Identify which cell holds the provided text, then report its (x, y) central coordinate. 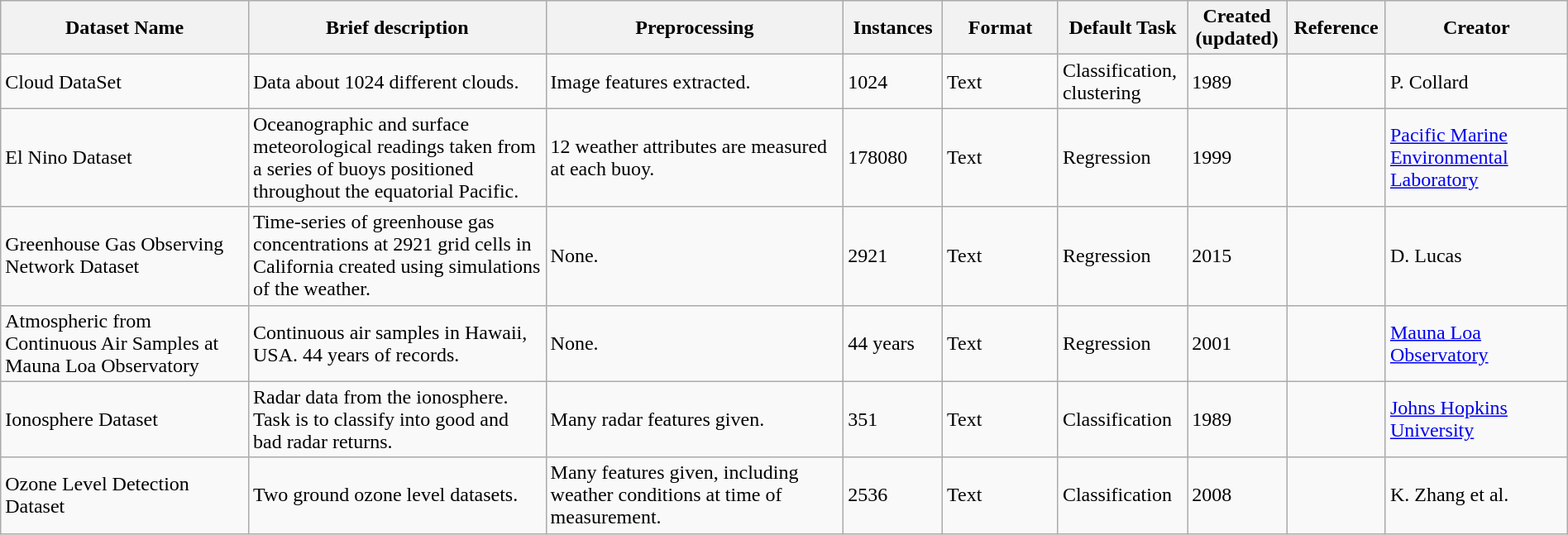
44 years (893, 343)
Radar data from the ionosphere. Task is to classify into good and bad radar returns. (397, 419)
1024 (893, 81)
Creator (1476, 28)
Ozone Level Detection Dataset (125, 495)
Data about 1024 different clouds. (397, 81)
Many features given, including weather conditions at time of measurement. (695, 495)
Two ground ozone level datasets. (397, 495)
Default Task (1122, 28)
1999 (1237, 157)
Reference (1336, 28)
Brief description (397, 28)
Johns Hopkins University (1476, 419)
Classification, clustering (1122, 81)
Cloud DataSet (125, 81)
Time-series of greenhouse gas concentrations at 2921 grid cells in California created using simulations of the weather. (397, 256)
Instances (893, 28)
12 weather attributes are measured at each buoy. (695, 157)
Greenhouse Gas Observing Network Dataset (125, 256)
Oceanographic and surface meteorological readings taken from a series of buoys positioned throughout the equatorial Pacific. (397, 157)
K. Zhang et al. (1476, 495)
2921 (893, 256)
Many radar features given. (695, 419)
Atmospheric from Continuous Air Samples at Mauna Loa Observatory (125, 343)
Image features extracted. (695, 81)
Created (updated) (1237, 28)
Format (1001, 28)
2015 (1237, 256)
2001 (1237, 343)
2008 (1237, 495)
Mauna Loa Observatory (1476, 343)
D. Lucas (1476, 256)
178080 (893, 157)
Dataset Name (125, 28)
2536 (893, 495)
P. Collard (1476, 81)
Ionosphere Dataset (125, 419)
Continuous air samples in Hawaii, USA. 44 years of records. (397, 343)
351 (893, 419)
El Nino Dataset (125, 157)
Pacific Marine Environmental Laboratory (1476, 157)
Preprocessing (695, 28)
